Locate the cell with the specified text and output its [x, y] center coordinate. 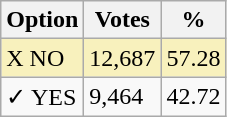
X NO [42, 58]
42.72 [194, 97]
9,464 [122, 97]
57.28 [194, 58]
12,687 [122, 58]
✓ YES [42, 97]
Votes [122, 20]
% [194, 20]
Option [42, 20]
